Detect which cell encompasses the target text, then output its [x, y] center coordinate. 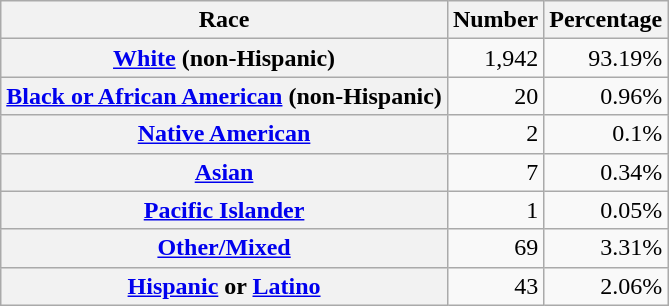
Asian [224, 172]
Percentage [606, 20]
1,942 [495, 58]
69 [495, 248]
93.19% [606, 58]
Race [224, 20]
20 [495, 96]
White (non-Hispanic) [224, 58]
0.96% [606, 96]
Hispanic or Latino [224, 286]
2.06% [606, 286]
7 [495, 172]
2 [495, 134]
Native American [224, 134]
Pacific Islander [224, 210]
Number [495, 20]
1 [495, 210]
0.1% [606, 134]
0.05% [606, 210]
Other/Mixed [224, 248]
0.34% [606, 172]
Black or African American (non-Hispanic) [224, 96]
3.31% [606, 248]
43 [495, 286]
